Determine the [x, y] coordinate at the center of the cell enclosing the given text.  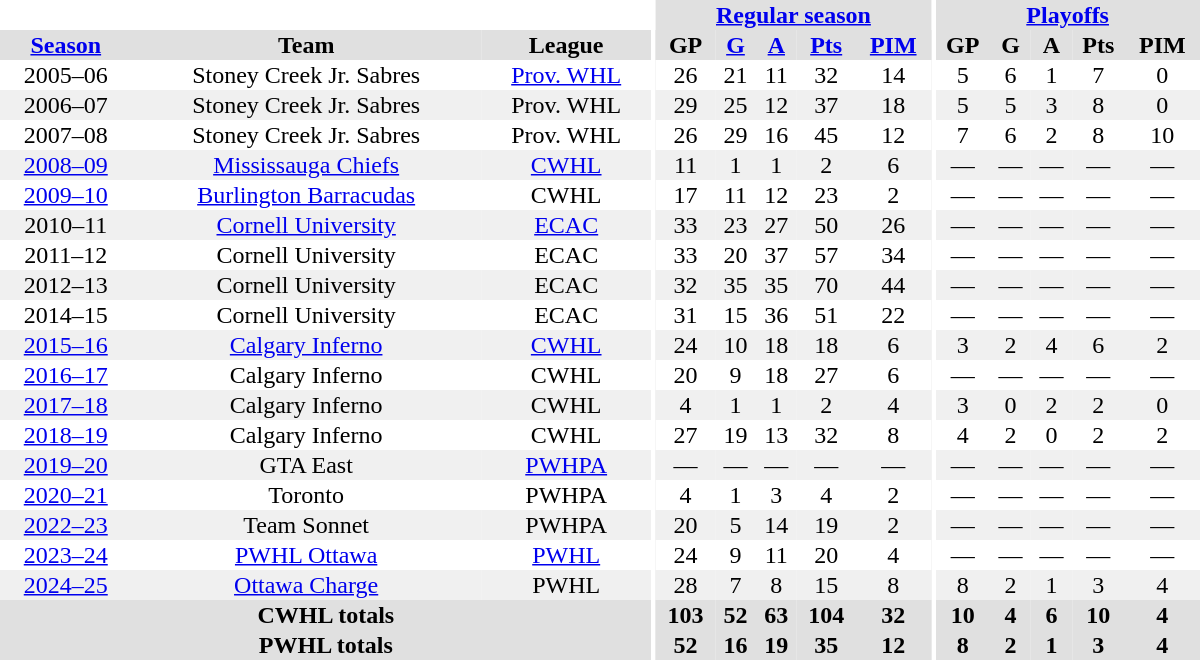
2016–17 [66, 375]
CWHL totals [326, 615]
Playoffs [1068, 15]
PWHL totals [326, 645]
2009–10 [66, 195]
Ottawa Charge [306, 585]
28 [686, 585]
2014–15 [66, 315]
36 [776, 315]
13 [776, 435]
Mississauga Chiefs [306, 165]
50 [826, 225]
2008–09 [66, 165]
2005–06 [66, 75]
51 [826, 315]
2007–08 [66, 135]
2010–11 [66, 225]
Team Sonnet [306, 525]
2015–16 [66, 345]
22 [894, 315]
2020–21 [66, 495]
2024–25 [66, 585]
Burlington Barracudas [306, 195]
Toronto [306, 495]
45 [826, 135]
17 [686, 195]
Regular season [794, 15]
2017–18 [66, 405]
25 [736, 105]
103 [686, 615]
GTA East [306, 465]
63 [776, 615]
104 [826, 615]
PWHL Ottawa [306, 555]
League [566, 45]
44 [894, 285]
Season [66, 45]
2019–20 [66, 465]
70 [826, 285]
31 [686, 315]
57 [826, 255]
2011–12 [66, 255]
2018–19 [66, 435]
21 [736, 75]
2023–24 [66, 555]
2012–13 [66, 285]
2022–23 [66, 525]
2006–07 [66, 105]
34 [894, 255]
Team [306, 45]
